For the text-containing cell, return its midpoint in (x, y) coordinate format. 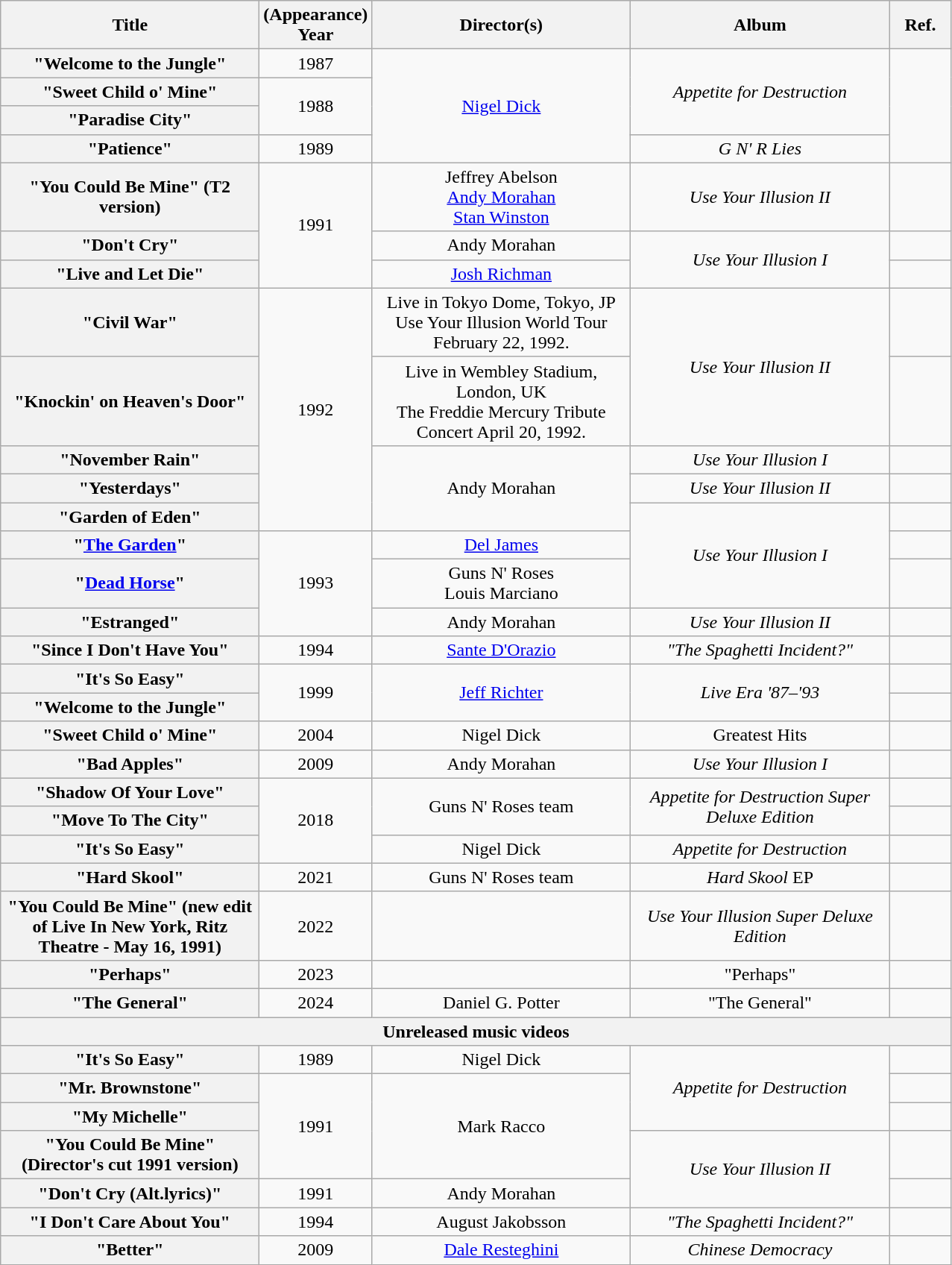
Live in Tokyo Dome, Tokyo, JPUse Your Illusion World Tour February 22, 1992. (501, 322)
1988 (316, 106)
"Better" (130, 1250)
Live Era '87–'93 (760, 693)
Director(s) (501, 25)
"Hard Skool" (130, 877)
"You Could Be Mine" (new edit of Live In New York, Ritz Theatre - May 16, 1991) (130, 926)
Title (130, 25)
Unreleased music videos (476, 1032)
Josh Richman (501, 274)
Use Your Illusion Super Deluxe Edition (760, 926)
Dale Resteghini (501, 1250)
"Civil War" (130, 322)
Appetite for Destruction Super Deluxe Edition (760, 806)
"Paradise City" (130, 120)
"Since I Don't Have You" (130, 650)
Album (760, 25)
"November Rain" (130, 459)
August Jakobsson (501, 1222)
Chinese Democracy (760, 1250)
"Don't Cry" (130, 245)
"Mr. Brownstone" (130, 1088)
Mark Racco (501, 1126)
(Appearance) Year (316, 25)
"The Garden" (130, 545)
"Yesterdays" (130, 488)
"Patience" (130, 148)
"Shadow Of Your Love" (130, 792)
Jeff Richter (501, 693)
2022 (316, 926)
"You Could Be Mine" (T2 version) (130, 197)
1999 (316, 693)
Live in Wembley Stadium, London, UKThe Freddie Mercury Tribute Concert April 20, 1992. (501, 401)
Del James (501, 545)
Jeffrey AbelsonAndy MorahanStan Winston (501, 197)
"Live and Let Die" (130, 274)
"I Don't Care About You" (130, 1222)
"Bad Apples" (130, 764)
Guns N' RosesLouis Marciano (501, 583)
2024 (316, 1002)
2021 (316, 877)
2004 (316, 735)
"My Michelle" (130, 1117)
Sante D'Orazio (501, 650)
"Dead Horse" (130, 583)
"You Could Be Mine" (Director's cut 1991 version) (130, 1155)
Greatest Hits (760, 735)
"Garden of Eden" (130, 517)
"Estranged" (130, 622)
1992 (316, 409)
1987 (316, 63)
Daniel G. Potter (501, 1002)
1993 (316, 583)
2023 (316, 974)
"Move To The City" (130, 820)
G N' R Lies (760, 148)
Ref. (920, 25)
Hard Skool EP (760, 877)
"Knockin' on Heaven's Door" (130, 401)
"Don't Cry (Alt.lyrics)" (130, 1193)
2018 (316, 820)
